Extract the (X, Y) coordinate from the center of the cell holding the provided text.  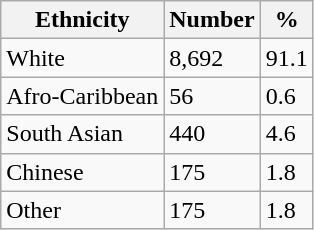
91.1 (286, 58)
South Asian (82, 134)
Chinese (82, 172)
Number (212, 20)
4.6 (286, 134)
Ethnicity (82, 20)
% (286, 20)
White (82, 58)
440 (212, 134)
56 (212, 96)
Afro-Caribbean (82, 96)
Other (82, 210)
8,692 (212, 58)
0.6 (286, 96)
